Scan for the cell matching the given text and deliver its [X, Y] coordinate at center. 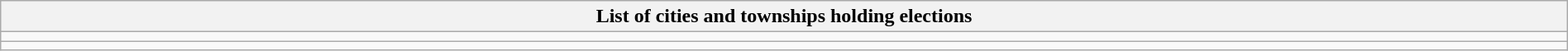
List of cities and townships holding elections [784, 16]
